Identify which cell holds the provided text, then report its [X, Y] central coordinate. 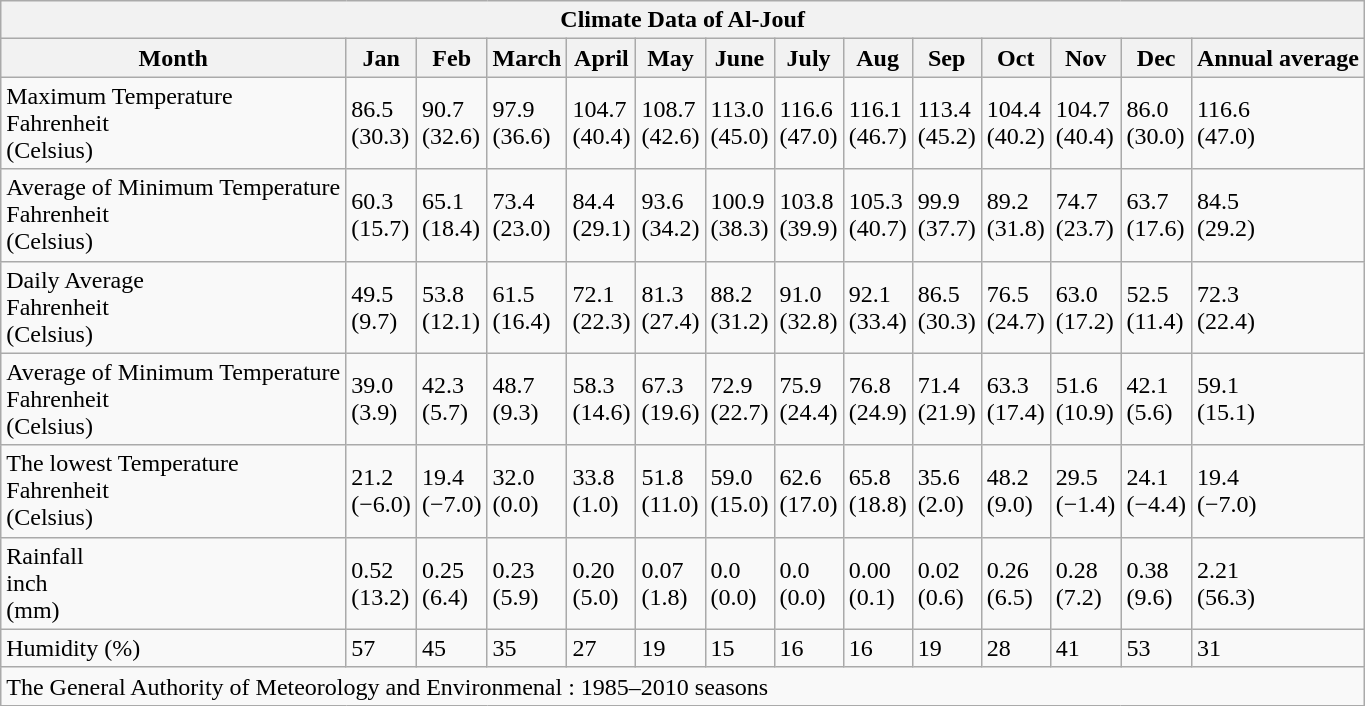
84.4(29.1) [602, 215]
71.4(21.9) [946, 399]
90.7(32.6) [452, 123]
76.8(24.9) [878, 399]
Month [174, 58]
97.9(36.6) [527, 123]
Feb [452, 58]
Rainfallinch(mm) [174, 583]
63.7(17.6) [1156, 215]
116.1(46.7) [878, 123]
0.02(0.6) [946, 583]
31 [1278, 648]
Maximum TemperatureFahrenheit(Celsius) [174, 123]
33.8(1.0) [602, 491]
81.3(27.4) [670, 307]
35.6(2.0) [946, 491]
67.3(19.6) [670, 399]
Nov [1086, 58]
57 [382, 648]
65.8(18.8) [878, 491]
72.9(22.7) [740, 399]
75.9(24.4) [808, 399]
March [527, 58]
62.6(17.0) [808, 491]
Climate Data of Al-Jouf [683, 20]
65.1(18.4) [452, 215]
39.0(3.9) [382, 399]
92.1(33.4) [878, 307]
Humidity (%) [174, 648]
48.2(9.0) [1016, 491]
59.1(15.1) [1278, 399]
108.7(42.6) [670, 123]
104.4(40.2) [1016, 123]
51.6(10.9) [1086, 399]
0.00(0.1) [878, 583]
103.8(39.9) [808, 215]
89.2(31.8) [1016, 215]
27 [602, 648]
0.23(5.9) [527, 583]
72.1(22.3) [602, 307]
0.25(6.4) [452, 583]
86.0(30.0) [1156, 123]
113.4(45.2) [946, 123]
51.8(11.0) [670, 491]
63.3(17.4) [1016, 399]
52.5(11.4) [1156, 307]
35 [527, 648]
74.7(23.7) [1086, 215]
45 [452, 648]
99.9(37.7) [946, 215]
93.6(34.2) [670, 215]
84.5(29.2) [1278, 215]
88.2(31.2) [740, 307]
2.21(56.3) [1278, 583]
41 [1086, 648]
24.1(−4.4) [1156, 491]
May [670, 58]
113.0(45.0) [740, 123]
58.3(14.6) [602, 399]
0.28(7.2) [1086, 583]
48.7(9.3) [527, 399]
63.0(17.2) [1086, 307]
Oct [1016, 58]
29.5(−1.4) [1086, 491]
The General Authority of Meteorology and Environmenal : 1985–2010 seasons [683, 686]
49.5(9.7) [382, 307]
100.9(38.3) [740, 215]
42.1(5.6) [1156, 399]
61.5(16.4) [527, 307]
72.3(22.4) [1278, 307]
53.8(12.1) [452, 307]
Annual average [1278, 58]
June [740, 58]
59.0(15.0) [740, 491]
60.3(15.7) [382, 215]
Sep [946, 58]
Aug [878, 58]
Jan [382, 58]
0.38(9.6) [1156, 583]
Daily AverageFahrenheit(Celsius) [174, 307]
0.07(1.8) [670, 583]
91.0(32.8) [808, 307]
July [808, 58]
105.3(40.7) [878, 215]
73.4(23.0) [527, 215]
42.3(5.7) [452, 399]
April [602, 58]
76.5(24.7) [1016, 307]
21.2(−6.0) [382, 491]
0.20(5.0) [602, 583]
0.26(6.5) [1016, 583]
53 [1156, 648]
28 [1016, 648]
The lowest TemperatureFahrenheit(Celsius) [174, 491]
0.52(13.2) [382, 583]
32.0(0.0) [527, 491]
Dec [1156, 58]
15 [740, 648]
